Provide the [x, y] coordinate of the cell's center where the given text is located.  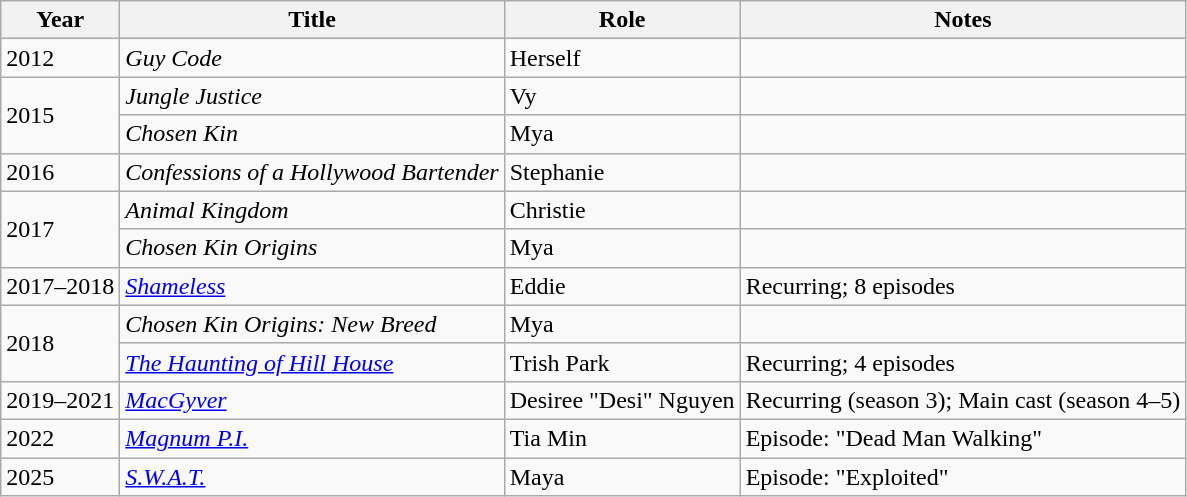
Christie [622, 210]
Notes [963, 20]
Recurring; 8 episodes [963, 286]
Recurring; 4 episodes [963, 362]
2018 [60, 343]
Chosen Kin Origins [312, 248]
Maya [622, 477]
Recurring (season 3); Main cast (season 4–5) [963, 400]
The Haunting of Hill House [312, 362]
2017 [60, 229]
Stephanie [622, 172]
Chosen Kin Origins: New Breed [312, 324]
Confessions of a Hollywood Bartender [312, 172]
Chosen Kin [312, 134]
Guy Code [312, 58]
2015 [60, 115]
Jungle Justice [312, 96]
2012 [60, 58]
Magnum P.I. [312, 438]
Shameless [312, 286]
Tia Min [622, 438]
Episode: "Dead Man Walking" [963, 438]
Vy [622, 96]
2019–2021 [60, 400]
Herself [622, 58]
Year [60, 20]
Episode: "Exploited" [963, 477]
S.W.A.T. [312, 477]
Trish Park [622, 362]
Role [622, 20]
MacGyver [312, 400]
2017–2018 [60, 286]
Title [312, 20]
2025 [60, 477]
Eddie [622, 286]
Desiree "Desi" Nguyen [622, 400]
2022 [60, 438]
2016 [60, 172]
Animal Kingdom [312, 210]
